Return the [x, y] coordinate for the center point of the cell that contains the specified text.  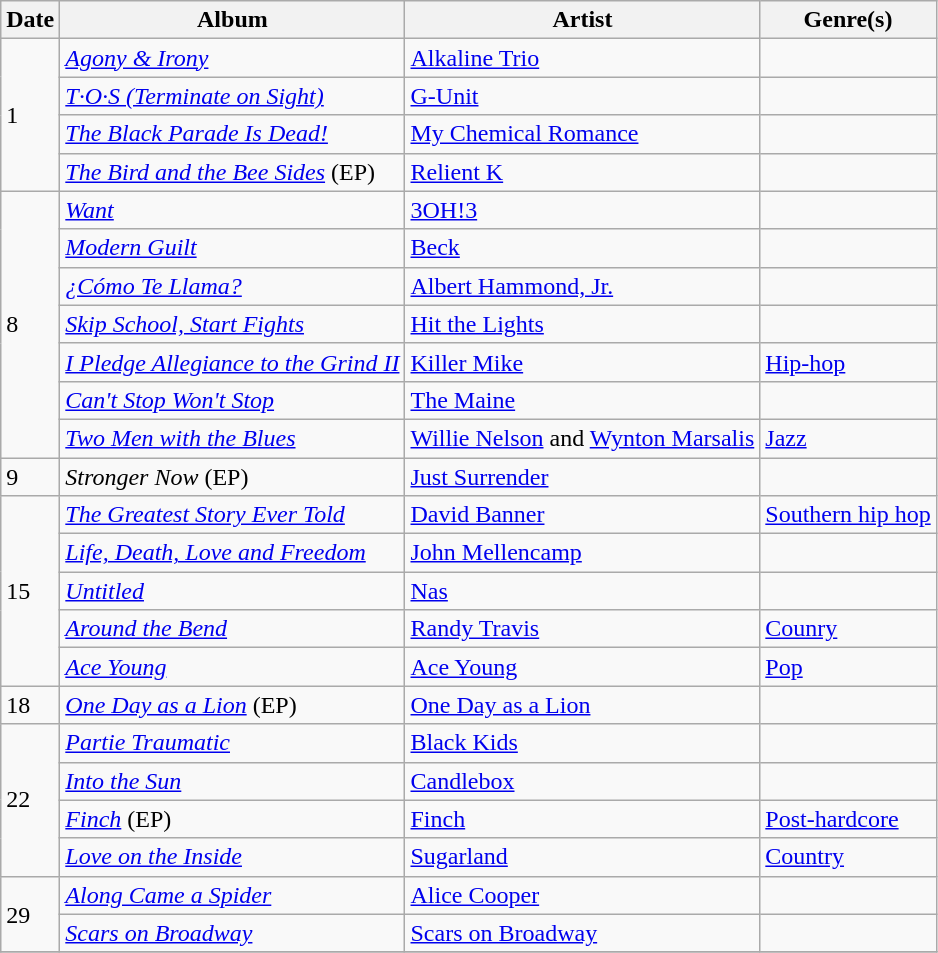
Along Came a Spider [232, 895]
Can't Stop Won't Stop [232, 400]
Finch (EP) [232, 819]
G-Unit [582, 96]
Nas [582, 591]
Skip School, Start Fights [232, 324]
Jazz [848, 438]
Randy Travis [582, 629]
Alkaline Trio [582, 58]
Pop [848, 667]
John Mellencamp [582, 553]
The Maine [582, 400]
Modern Guilt [232, 248]
Want [232, 210]
Albert Hammond, Jr. [582, 286]
Just Surrender [582, 477]
29 [30, 914]
Album [232, 20]
Country [848, 857]
David Banner [582, 515]
Candlebox [582, 781]
Life, Death, Love and Freedom [232, 553]
Untitled [232, 591]
Black Kids [582, 743]
Date [30, 20]
Relient K [582, 172]
22 [30, 800]
Alice Cooper [582, 895]
Hit the Lights [582, 324]
Post-hardcore [848, 819]
¿Cómo Te Llama? [232, 286]
15 [30, 591]
T·O·S (Terminate on Sight) [232, 96]
Agony & Irony [232, 58]
Around the Bend [232, 629]
Southern hip hop [848, 515]
Finch [582, 819]
18 [30, 705]
1 [30, 115]
My Chemical Romance [582, 134]
3OH!3 [582, 210]
Love on the Inside [232, 857]
Artist [582, 20]
Sugarland [582, 857]
Beck [582, 248]
Genre(s) [848, 20]
Two Men with the Blues [232, 438]
I Pledge Allegiance to the Grind II [232, 362]
Counry [848, 629]
9 [30, 477]
Stronger Now (EP) [232, 477]
The Greatest Story Ever Told [232, 515]
Killer Mike [582, 362]
One Day as a Lion (EP) [232, 705]
One Day as a Lion [582, 705]
The Black Parade Is Dead! [232, 134]
Hip-hop [848, 362]
Willie Nelson and Wynton Marsalis [582, 438]
8 [30, 324]
Into the Sun [232, 781]
Partie Traumatic [232, 743]
The Bird and the Bee Sides (EP) [232, 172]
